Output the (X, Y) coordinate of the center of the cell containing the given text.  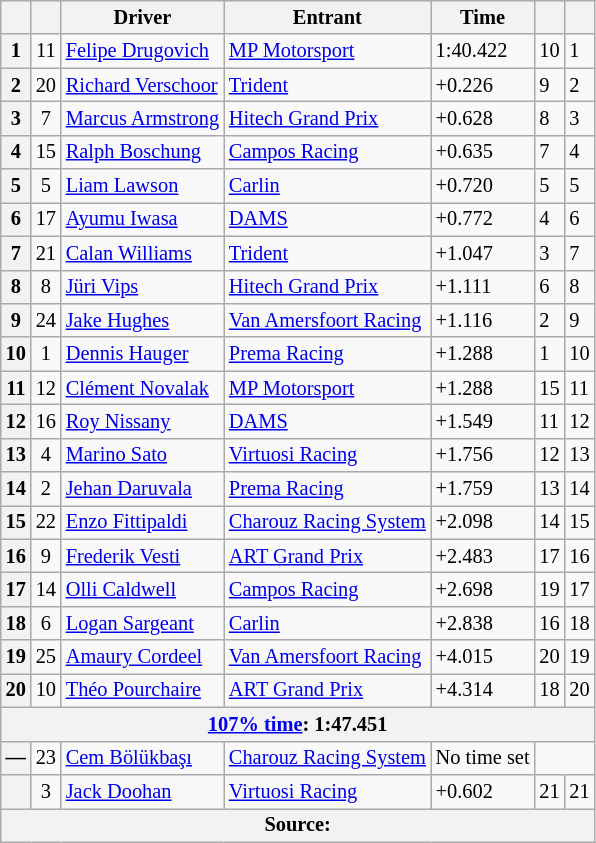
Roy Nissany (142, 421)
+4.314 (483, 690)
+0.226 (483, 85)
Source: (298, 825)
23 (46, 758)
+0.602 (483, 791)
22 (46, 522)
+0.772 (483, 219)
Driver (142, 17)
Olli Caldwell (142, 589)
Calan Williams (142, 253)
Amaury Cordeel (142, 657)
Jake Hughes (142, 320)
No time set (483, 758)
+2.483 (483, 556)
Ralph Boschung (142, 152)
+2.098 (483, 522)
Jüri Vips (142, 287)
Logan Sargeant (142, 623)
107% time: 1:47.451 (298, 724)
+1.759 (483, 489)
+1.116 (483, 320)
+2.698 (483, 589)
Richard Verschoor (142, 85)
Jehan Daruvala (142, 489)
+0.720 (483, 186)
Felipe Drugovich (142, 51)
+0.635 (483, 152)
Marino Sato (142, 455)
Théo Pourchaire (142, 690)
1:40.422 (483, 51)
Dennis Hauger (142, 354)
Time (483, 17)
24 (46, 320)
Jack Doohan (142, 791)
Ayumu Iwasa (142, 219)
Clément Novalak (142, 388)
Marcus Armstrong (142, 118)
Entrant (328, 17)
Enzo Fittipaldi (142, 522)
+1.549 (483, 421)
Cem Bölükbaşı (142, 758)
— (16, 758)
+0.628 (483, 118)
+1.047 (483, 253)
+1.111 (483, 287)
+2.838 (483, 623)
Frederik Vesti (142, 556)
25 (46, 657)
+4.015 (483, 657)
Liam Lawson (142, 186)
+1.756 (483, 455)
